Scan for the cell matching the given text and deliver its [X, Y] coordinate at center. 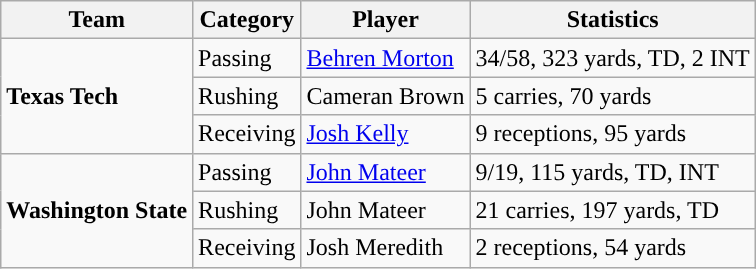
9 receptions, 95 yards [612, 134]
Texas Tech [97, 96]
Washington State [97, 210]
Josh Kelly [386, 134]
Player [386, 20]
21 carries, 197 yards, TD [612, 210]
9/19, 115 yards, TD, INT [612, 172]
34/58, 323 yards, TD, 2 INT [612, 58]
2 receptions, 54 yards [612, 248]
5 carries, 70 yards [612, 96]
Cameran Brown [386, 96]
Statistics [612, 20]
Category [247, 20]
Josh Meredith [386, 248]
Behren Morton [386, 58]
Team [97, 20]
